Scan for the cell matching the given text and deliver its (x, y) coordinate at center. 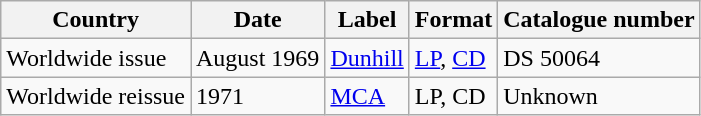
Format (453, 20)
Worldwide reissue (96, 96)
August 1969 (257, 58)
Unknown (599, 96)
Country (96, 20)
MCA (367, 96)
1971 (257, 96)
Catalogue number (599, 20)
Worldwide issue (96, 58)
DS 50064 (599, 58)
Dunhill (367, 58)
Date (257, 20)
Label (367, 20)
